Output the [x, y] coordinate of the center of the cell containing the given text.  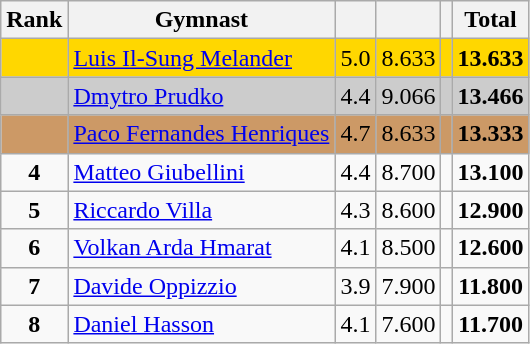
7 [34, 286]
Total [490, 20]
Daniel Hasson [202, 324]
13.100 [490, 172]
13.333 [490, 134]
7.600 [408, 324]
4.3 [356, 210]
Dmytro Prudko [202, 96]
Luis Il-Sung Melander [202, 58]
7.900 [408, 286]
4.7 [356, 134]
13.633 [490, 58]
Riccardo Villa [202, 210]
4 [34, 172]
13.466 [490, 96]
11.700 [490, 324]
Davide Oppizzio [202, 286]
Gymnast [202, 20]
8.700 [408, 172]
5 [34, 210]
Rank [34, 20]
9.066 [408, 96]
11.800 [490, 286]
Matteo Giubellini [202, 172]
12.600 [490, 248]
8.600 [408, 210]
3.9 [356, 286]
Paco Fernandes Henriques [202, 134]
6 [34, 248]
8 [34, 324]
8.500 [408, 248]
5.0 [356, 58]
Volkan Arda Hmarat [202, 248]
12.900 [490, 210]
